Scan for the cell matching the given text and deliver its [X, Y] coordinate at center. 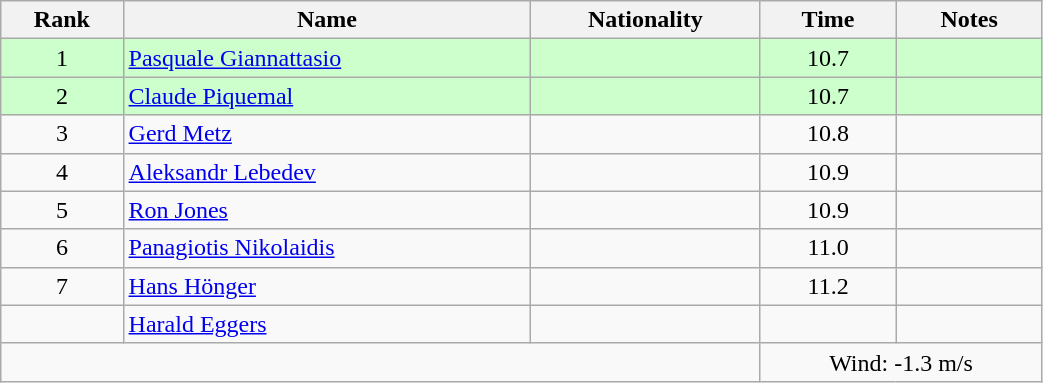
Notes [969, 20]
Time [828, 20]
Pasquale Giannattasio [327, 58]
1 [62, 58]
10.8 [828, 134]
11.2 [828, 286]
2 [62, 96]
4 [62, 172]
7 [62, 286]
Aleksandr Lebedev [327, 172]
6 [62, 248]
5 [62, 210]
Ron Jones [327, 210]
Harald Eggers [327, 324]
3 [62, 134]
11.0 [828, 248]
Wind: -1.3 m/s [901, 362]
Gerd Metz [327, 134]
Panagiotis Nikolaidis [327, 248]
Nationality [646, 20]
Rank [62, 20]
Hans Hönger [327, 286]
Name [327, 20]
Claude Piquemal [327, 96]
